Output the [X, Y] coordinate of the center of the cell containing the given text.  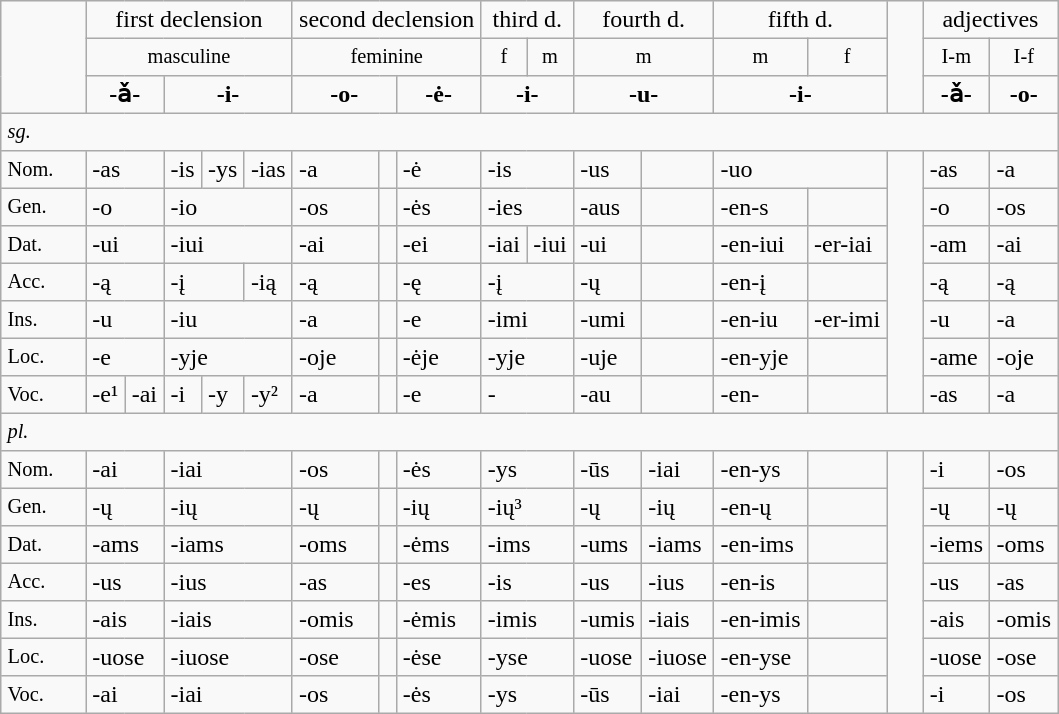
-umis [607, 620]
-io [228, 207]
-ėmis [438, 620]
-en-yse [760, 657]
masculine [190, 57]
-es [438, 582]
-en-is [760, 582]
-ėse [438, 657]
-ame [956, 357]
adjectives [990, 20]
-e¹ [106, 395]
-ią [268, 282]
-aus [607, 207]
first declension [190, 20]
-ies [527, 207]
pl. [530, 432]
-am [956, 245]
-iu [228, 320]
-ėje [438, 357]
-imis [527, 620]
-en-ų [760, 507]
-en-imis [760, 620]
-en-yje [760, 357]
-ams [125, 545]
-ei [438, 245]
-u- [643, 95]
-ims [527, 545]
-uo [800, 170]
fourth d. [643, 20]
-uje [607, 357]
-ėms [438, 545]
-ė- [438, 95]
-imi [527, 320]
-en-iu [760, 320]
-iems [956, 545]
I-f [1024, 57]
-en- [760, 395]
-er-imi [847, 320]
-en-s [760, 207]
-en-iui [760, 245]
-ė [438, 170]
-en-į [760, 282]
I-m [956, 57]
sg. [530, 132]
-y² [268, 395]
feminine [386, 57]
-ums [607, 545]
-en-ims [760, 545]
-yse [527, 657]
third d. [527, 20]
-er-iai [847, 245]
- [527, 395]
-ias [268, 170]
-au [607, 395]
-ių³ [527, 507]
fifth d. [800, 20]
-umi [607, 320]
second declension [386, 20]
-ę [438, 282]
-y [222, 395]
